Return [X, Y] of the center of cell containing provided text 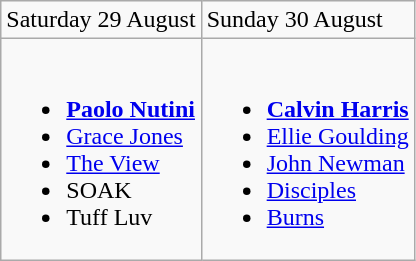
Paolo NutiniGrace JonesThe ViewSOAKTuff Luv [101, 150]
Sunday 30 August [308, 20]
Calvin HarrisEllie GouldingJohn NewmanDisciplesBurns [308, 150]
Saturday 29 August [101, 20]
